Locate the cell with the specified text and output its (x, y) center coordinate. 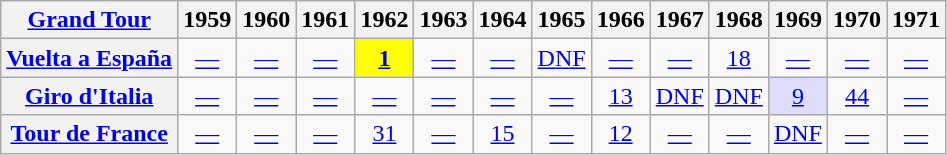
44 (856, 96)
15 (502, 134)
13 (620, 96)
12 (620, 134)
18 (738, 58)
1962 (384, 20)
9 (798, 96)
1965 (562, 20)
Giro d'Italia (90, 96)
Grand Tour (90, 20)
1966 (620, 20)
1971 (916, 20)
1969 (798, 20)
1964 (502, 20)
1968 (738, 20)
1963 (444, 20)
Vuelta a España (90, 58)
1960 (266, 20)
Tour de France (90, 134)
31 (384, 134)
1967 (680, 20)
1970 (856, 20)
1961 (326, 20)
1 (384, 58)
1959 (208, 20)
